Detect which cell encompasses the target text, then output its [X, Y] center coordinate. 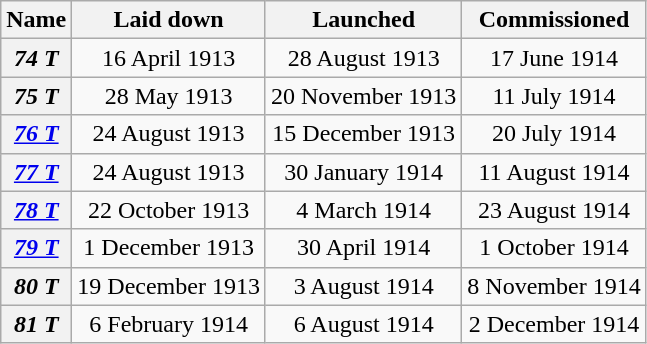
11 August 1914 [554, 172]
20 July 1914 [554, 134]
80 T [36, 286]
19 December 1913 [169, 286]
81 T [36, 324]
2 December 1914 [554, 324]
28 May 1913 [169, 96]
1 December 1913 [169, 248]
Name [36, 20]
8 November 1914 [554, 286]
3 August 1914 [363, 286]
16 April 1913 [169, 58]
30 January 1914 [363, 172]
76 T [36, 134]
20 November 1913 [363, 96]
1 October 1914 [554, 248]
6 February 1914 [169, 324]
15 December 1913 [363, 134]
17 June 1914 [554, 58]
23 August 1914 [554, 210]
74 T [36, 58]
11 July 1914 [554, 96]
78 T [36, 210]
6 August 1914 [363, 324]
77 T [36, 172]
30 April 1914 [363, 248]
75 T [36, 96]
79 T [36, 248]
Launched [363, 20]
Commissioned [554, 20]
Laid down [169, 20]
28 August 1913 [363, 58]
22 October 1913 [169, 210]
4 March 1914 [363, 210]
